For the text-containing cell, return its midpoint in [X, Y] coordinate format. 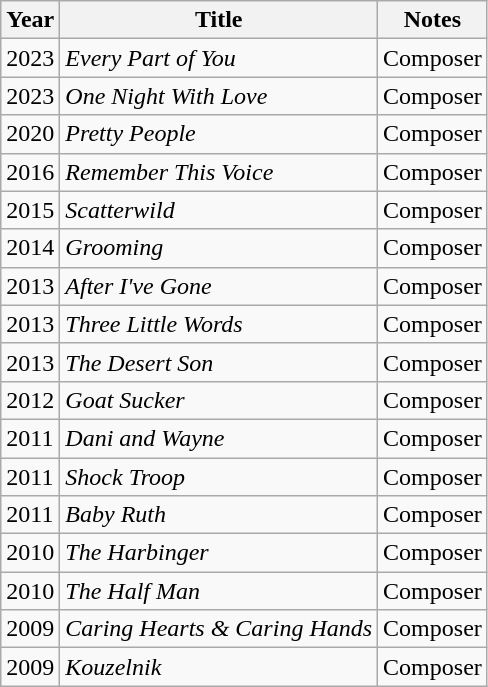
Three Little Words [219, 324]
The Half Man [219, 591]
Kouzelnik [219, 667]
Caring Hearts & Caring Hands [219, 629]
Dani and Wayne [219, 438]
2014 [30, 248]
2016 [30, 172]
One Night With Love [219, 96]
Scatterwild [219, 210]
Goat Sucker [219, 400]
Every Part of You [219, 58]
Baby Ruth [219, 515]
After I've Gone [219, 286]
Year [30, 20]
2015 [30, 210]
2020 [30, 134]
Remember This Voice [219, 172]
Notes [433, 20]
Title [219, 20]
2012 [30, 400]
The Desert Son [219, 362]
The Harbinger [219, 553]
Grooming [219, 248]
Shock Troop [219, 477]
Pretty People [219, 134]
